Return the (X, Y) coordinate for the center point of the cell that contains the specified text.  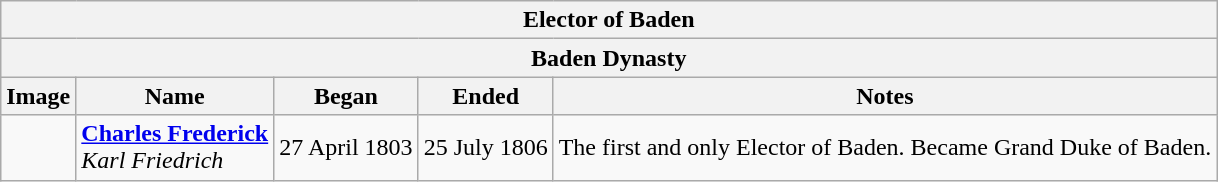
Notes (885, 96)
Ended (486, 96)
Image (38, 96)
27 April 1803 (346, 148)
Elector of Baden (609, 20)
Baden Dynasty (609, 58)
Began (346, 96)
25 July 1806 (486, 148)
The first and only Elector of Baden. Became Grand Duke of Baden. (885, 148)
Charles FrederickKarl Friedrich (175, 148)
Name (175, 96)
